Provide the (x, y) coordinate of the cell's center where the given text is located.  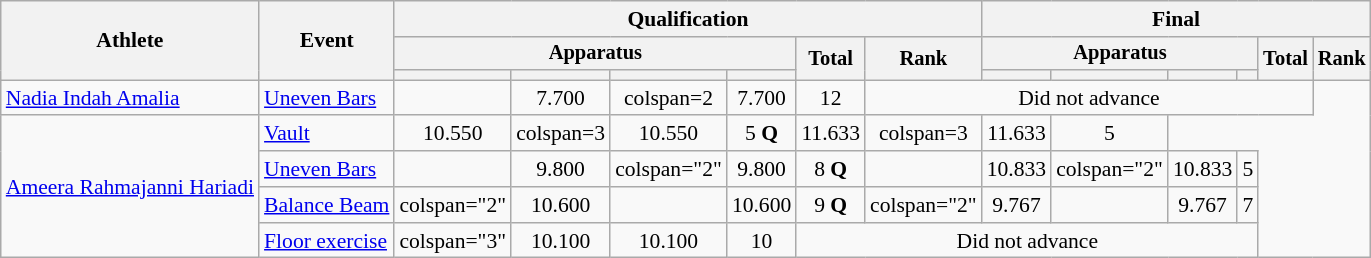
8 Q (830, 169)
colspan=2 (668, 98)
Balance Beam (326, 205)
12 (830, 98)
Ameera Rahmajanni Hariadi (130, 187)
Nadia Indah Amalia (130, 98)
Final (1176, 19)
7 (1248, 205)
Qualification (688, 19)
Event (326, 40)
5 Q (762, 134)
Did not advance (1089, 98)
Vault (326, 134)
9 Q (830, 205)
Athlete (130, 40)
